Pinpoint the cell where the given text exists, returning its (x, y) midpoint coordinate. 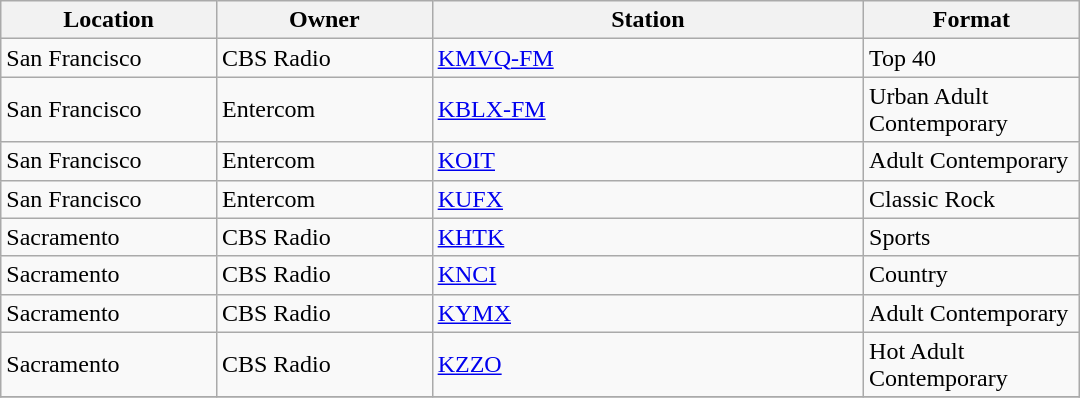
KHTK (648, 237)
Owner (324, 20)
KBLX-FM (648, 110)
Country (972, 275)
KZZO (648, 364)
KOIT (648, 161)
Top 40 (972, 58)
Hot Adult Contemporary (972, 364)
KUFX (648, 199)
Location (109, 20)
Station (648, 20)
Format (972, 20)
KYMX (648, 313)
Classic Rock (972, 199)
KMVQ-FM (648, 58)
Sports (972, 237)
Urban Adult Contemporary (972, 110)
KNCI (648, 275)
